Return [X, Y] of the center of cell containing provided text 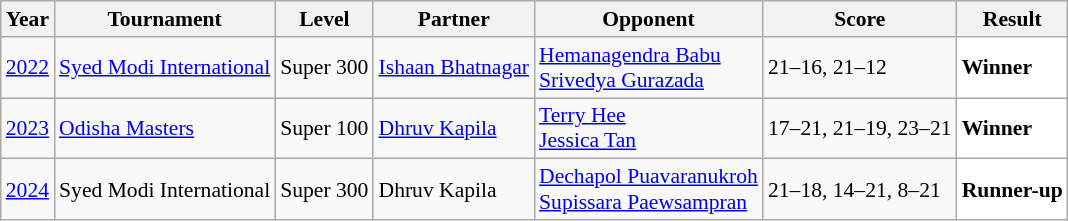
Partner [454, 19]
Year [28, 19]
2023 [28, 128]
Opponent [648, 19]
Dechapol Puavaranukroh Supissara Paewsampran [648, 190]
2022 [28, 68]
Result [1012, 19]
21–18, 14–21, 8–21 [860, 190]
Score [860, 19]
Super 100 [324, 128]
Tournament [164, 19]
2024 [28, 190]
17–21, 21–19, 23–21 [860, 128]
Odisha Masters [164, 128]
Runner-up [1012, 190]
21–16, 21–12 [860, 68]
Level [324, 19]
Terry Hee Jessica Tan [648, 128]
Hemanagendra Babu Srivedya Gurazada [648, 68]
Ishaan Bhatnagar [454, 68]
